Find where the given text appears and provide that cell's center as (x, y) coordinate. 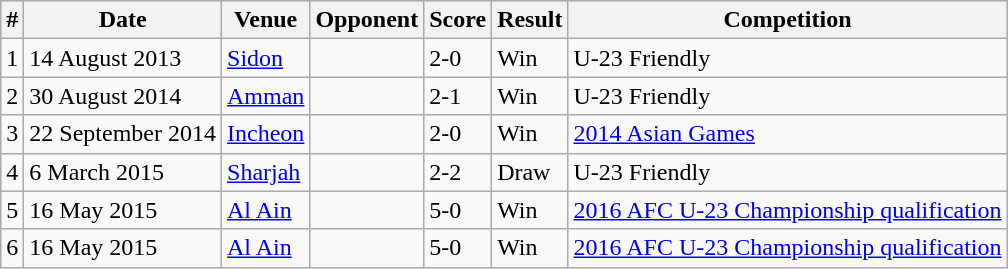
Opponent (367, 20)
5 (12, 210)
Sharjah (266, 172)
# (12, 20)
Sidon (266, 58)
14 August 2013 (123, 58)
22 September 2014 (123, 134)
Venue (266, 20)
3 (12, 134)
Result (530, 20)
2 (12, 96)
2-1 (458, 96)
2-2 (458, 172)
2014 Asian Games (788, 134)
Amman (266, 96)
6 (12, 248)
Score (458, 20)
Incheon (266, 134)
Date (123, 20)
4 (12, 172)
6 March 2015 (123, 172)
Competition (788, 20)
1 (12, 58)
30 August 2014 (123, 96)
Draw (530, 172)
